Return [X, Y] of the center of cell containing provided text 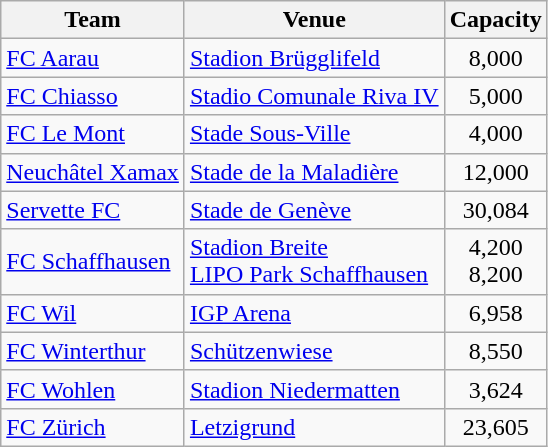
Stade de Genève [314, 210]
Venue [314, 20]
12,000 [496, 172]
Stade de la Maladière [314, 172]
FC Winterthur [93, 351]
8,000 [496, 58]
Servette FC [93, 210]
Stadion BreiteLIPO Park Schaffhausen [314, 262]
Schützenwiese [314, 351]
Stadion Niedermatten [314, 389]
Stade Sous-Ville [314, 134]
FC Wohlen [93, 389]
Neuchâtel Xamax [93, 172]
6,958 [496, 313]
Stadio Comunale Riva IV [314, 96]
4,2008,200 [496, 262]
FC Schaffhausen [93, 262]
4,000 [496, 134]
Team [93, 20]
FC Wil [93, 313]
23,605 [496, 427]
FC Aarau [93, 58]
FC Chiasso [93, 96]
8,550 [496, 351]
FC Zürich [93, 427]
5,000 [496, 96]
3,624 [496, 389]
Letzigrund [314, 427]
30,084 [496, 210]
FC Le Mont [93, 134]
IGP Arena [314, 313]
Stadion Brügglifeld [314, 58]
Capacity [496, 20]
